Output the (X, Y) coordinate of the center of the cell containing the given text.  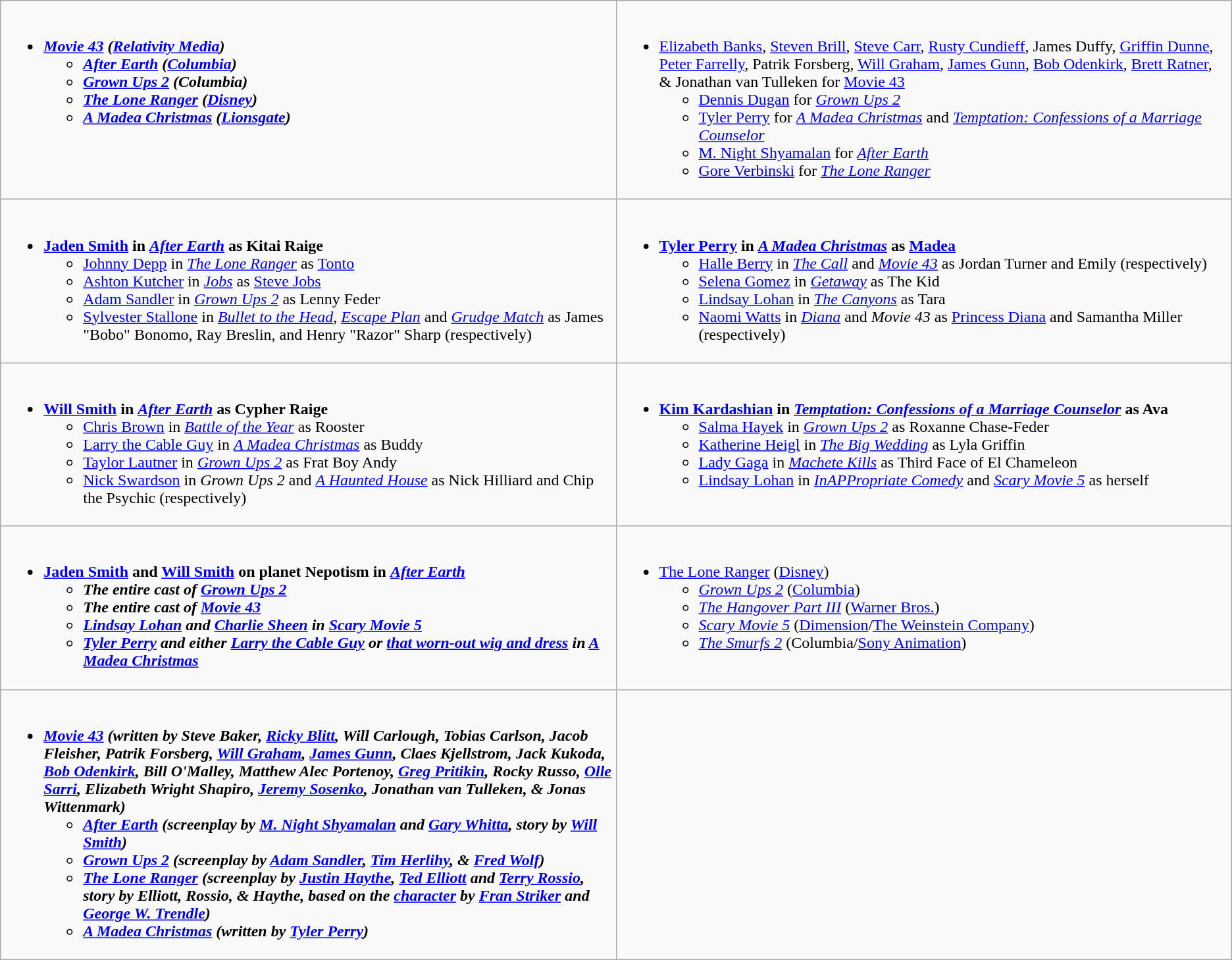
Movie 43 (Relativity Media)After Earth (Columbia)Grown Ups 2 (Columbia)The Lone Ranger (Disney)A Madea Christmas (Lionsgate) (308, 100)
